Capture the cell that displays the provided text and extract its (X, Y) central coordinate. 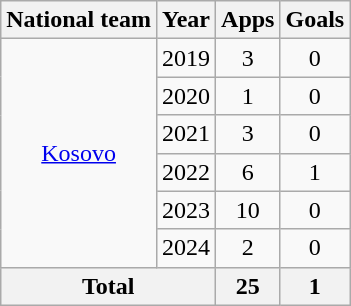
Goals (315, 20)
2024 (186, 248)
6 (248, 172)
2020 (186, 96)
2023 (186, 210)
Kosovo (79, 153)
2019 (186, 58)
10 (248, 210)
Total (108, 286)
2021 (186, 134)
25 (248, 286)
2022 (186, 172)
2 (248, 248)
Year (186, 20)
National team (79, 20)
Apps (248, 20)
